Find where the given text appears and provide that cell's center as [X, Y] coordinate. 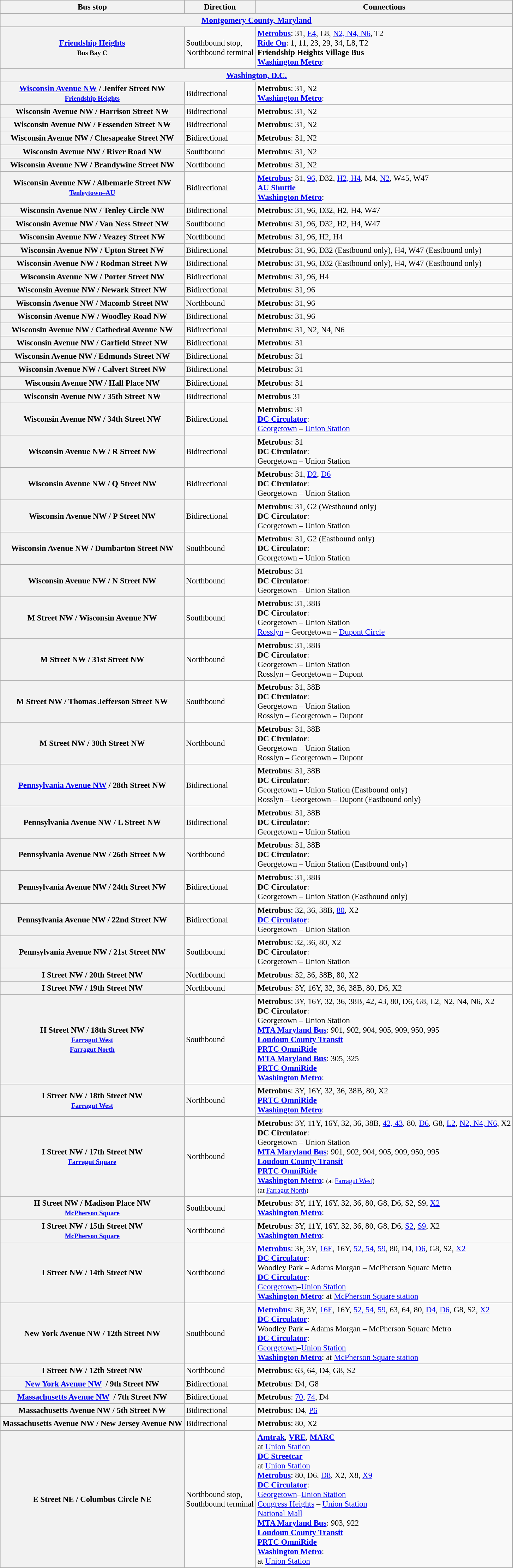
Wisconsin Avenue NW / Woodley Road NW [92, 316]
Wisconsin Avenue NW / N Street NW [92, 581]
M Street NW / 30th Street NW [92, 744]
Pennsylvania Avenue NW / 21st Street NW [92, 952]
Metrobus: 31, 96, H2, H4 [384, 237]
Wisconsin Avenue NW / Edmunds Street NW [92, 356]
Metrobus: D4, P6 [384, 1410]
Wisconsin Avenue NW / Veazey Street NW [92, 237]
M Street NW / Thomas Jefferson Street NW [92, 701]
Metrobus: D4, G8 [384, 1384]
Metrobus: 31, 96, H4 [384, 277]
Northbound stop,Southbound terminal [220, 1499]
M Street NW / Wisconsin Avenue NW [92, 618]
Connections [384, 7]
Massachusetts Avenue NW / 5th Street NW [92, 1410]
Wisconsin Avenue NW / Brandywine Street NW [92, 165]
Bus stop [92, 7]
I Street NW / 12th Street NW [92, 1371]
Montgomery County, Maryland [256, 20]
Metrobus: 31, 38B DC Circulator: Georgetown – Union Station Rosslyn – Georgetown – Dupont Circle [384, 618]
I Street NW / 18th Street NWFarragut West [92, 1100]
Metrobus: 31, E4, L8, N2, N4, N6, T2 Ride On: 1, 11, 23, 29, 34, L8, T2 Friendship Heights Village Bus Washington Metro: [384, 48]
Metrobus: 70, 74, D4 [384, 1397]
New York Avenue NW / 9th Street NW [92, 1384]
Pennsylvania Avenue NW / 28th Street NW [92, 785]
I Street NW / 17th Street NWFarragut Square [92, 1156]
Wisconsin Avenue NW / Van Ness Street NW [92, 224]
Pennsylvania Avenue NW / 22nd Street NW [92, 920]
Wisconsin Avenue NW / P Street NW [92, 516]
Metrobus: 31, G2 (Westbound only) DC Circulator: Georgetown – Union Station [384, 516]
Metrobus: 31, 96, D32, H2, H4, M4, N2, W45, W47 AU Shuttle Washington Metro: [384, 188]
Wisconsin Avenue NW / River Road NW [92, 152]
Metrobus: 31, N2, N4, N6 [384, 330]
Wisconsin Avenue NW / Q Street NW [92, 484]
Metrobus: 31, 38B DC Circulator: Georgetown – Union Station (Eastbound only) Rosslyn – Georgetown – Dupont (Eastbound only) [384, 785]
Wisconsin Avenue NW / Porter Street NW [92, 277]
Metrobus: 32, 36, 38B, 80, X2 [384, 975]
H Street NW / Madison Place NWMcPherson Square [92, 1208]
Wisconsin Avenue NW / R Street NW [92, 451]
Southbound stop,Northbound terminal [220, 48]
Wisconsin Avenue NW / Tenley Circle NW [92, 210]
Wisconsin Avenue NW / Chesapeake Street NW [92, 138]
M Street NW / 31st Street NW [92, 660]
Wisconsin Avenue NW / Newark Street NW [92, 290]
E Street NE / Columbus Circle NE [92, 1499]
I Street NW / 20th Street NW [92, 975]
Washington, D.C. [256, 76]
Pennsylvania Avenue NW / 26th Street NW [92, 855]
I Street NW / 15th Street NWMcPherson Square [92, 1230]
I Street NW / 19th Street NW [92, 988]
Metrobus: 31, 38B DC Circulator: Georgetown – Union Station [384, 822]
Wisconsin Avenue NW / Albemarle Street NWTenleytown–AU [92, 188]
Metrobus: 80, X2 [384, 1424]
Direction [220, 7]
Wisconsin Avenue NW / Calvert Street NW [92, 370]
Wisconsin Avenue NW / 34th Street NW [92, 419]
Pennsylvania Avenue NW / 24th Street NW [92, 887]
Wisconsin Avenue NW / Harrison Street NW [92, 112]
Metrobus: 3Y, 16Y, 32, 36, 38B, 80, X2 PRTC OmniRide Washington Metro: [384, 1100]
Metrobus: 31, N2 Washington Metro: [384, 93]
H Street NW / 18th Street NWFarragut WestFarragut North [92, 1039]
Metrobus: 63, 64, D4, G8, S2 [384, 1371]
Wisconsin Avenue NW / Hall Place NW [92, 383]
Wisconsin Avenue NW / Rodman Street NW [92, 263]
Massachusetts Avenue NW / New Jersey Avenue NW [92, 1424]
Metrobus 31 [384, 396]
Massachusetts Avenue NW / 7th Street NW [92, 1397]
Wisconsin Avenue NW / Fessenden Street NW [92, 125]
Wisconsin Avenue NW / Dumbarton Street NW [92, 548]
Wisconsin Avenue NW / 35th Street NW [92, 396]
Wisconsin Avenue NW / Cathedral Avenue NW [92, 330]
New York Avenue NW / 12th Street NW [92, 1334]
Metrobus: 31, D2, D6 DC Circulator: Georgetown – Union Station [384, 484]
Wisconsin Avenue NW / Garfield Street NW [92, 343]
Metrobus: 32, 36, 80, X2 DC Circulator: Georgetown – Union Station [384, 952]
Friendship HeightsBus Bay C [92, 48]
Metrobus: 3Y, 16Y, 32, 36, 38B, 80, D6, X2 [384, 988]
Wisconsin Avenue NW / Macomb Street NW [92, 303]
Pennsylvania Avenue NW / L Street NW [92, 822]
Metrobus: 32, 36, 38B, 80, X2 DC Circulator: Georgetown – Union Station [384, 920]
I Street NW / 14th Street NW [92, 1273]
Wisconsin Avenue NW / Jenifer Street NWFriendship Heights [92, 93]
Metrobus: 31, G2 (Eastbound only) DC Circulator: Georgetown – Union Station [384, 548]
Wisconsin Avenue NW / Upton Street NW [92, 250]
